Search for the cell housing the specified text and yield its (X, Y) center coordinate. 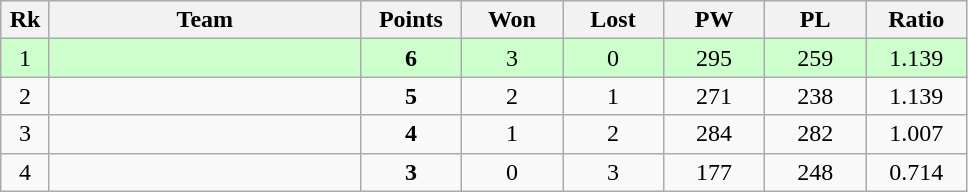
Ratio (916, 20)
248 (816, 172)
Points (410, 20)
1.007 (916, 134)
5 (410, 96)
6 (410, 58)
0.714 (916, 172)
177 (714, 172)
Won (512, 20)
Rk (26, 20)
282 (816, 134)
PL (816, 20)
238 (816, 96)
259 (816, 58)
295 (714, 58)
284 (714, 134)
PW (714, 20)
271 (714, 96)
Team (204, 20)
Lost (612, 20)
